Capture the cell that displays the provided text and extract its [X, Y] central coordinate. 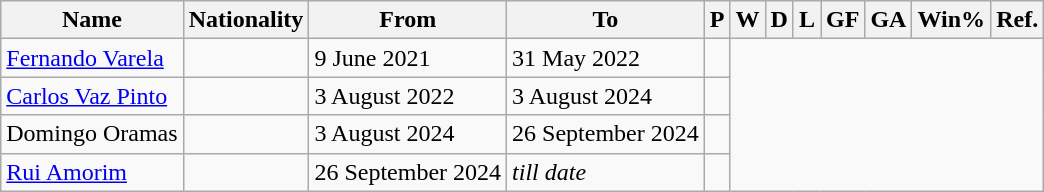
Name [92, 20]
Nationality [246, 20]
GA [888, 20]
Carlos Vaz Pinto [92, 96]
D [779, 20]
Win% [952, 20]
Rui Amorim [92, 172]
Ref. [1018, 20]
9 June 2021 [408, 58]
Fernando Varela [92, 58]
To [606, 20]
L [806, 20]
GF [843, 20]
Domingo Oramas [92, 134]
3 August 2022 [408, 96]
31 May 2022 [606, 58]
W [748, 20]
P [717, 20]
till date [606, 172]
From [408, 20]
